Extract the (x, y) coordinate from the center of the cell holding the provided text.  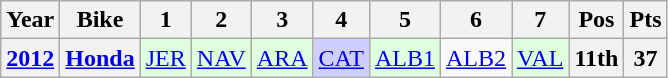
Year (30, 20)
2 (221, 20)
Bike (100, 20)
ALB2 (476, 58)
ALB1 (404, 58)
CAT (341, 58)
2012 (30, 58)
Honda (100, 58)
4 (341, 20)
Pos (596, 20)
11th (596, 58)
JER (166, 58)
7 (540, 20)
6 (476, 20)
Pts (646, 20)
VAL (540, 58)
1 (166, 20)
37 (646, 58)
5 (404, 20)
ARA (282, 58)
3 (282, 20)
NAV (221, 58)
